Return (x, y) of the center of cell containing provided text 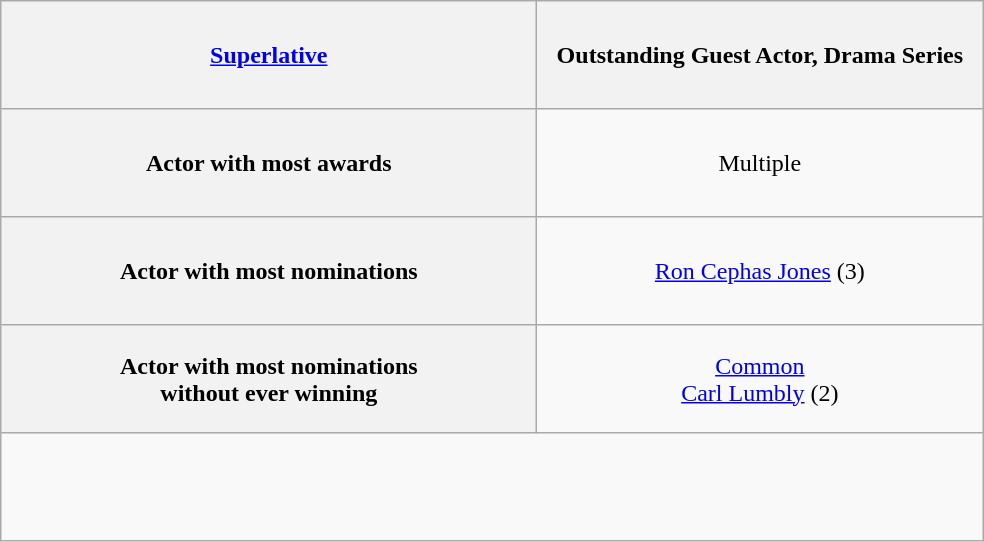
Outstanding Guest Actor, Drama Series (760, 55)
Actor with most nominations without ever winning (269, 379)
Multiple (760, 163)
Actor with most nominations (269, 271)
Actor with most awards (269, 163)
Ron Cephas Jones (3) (760, 271)
CommonCarl Lumbly (2) (760, 379)
Superlative (269, 55)
